Detect which cell encompasses the target text, then output its [x, y] center coordinate. 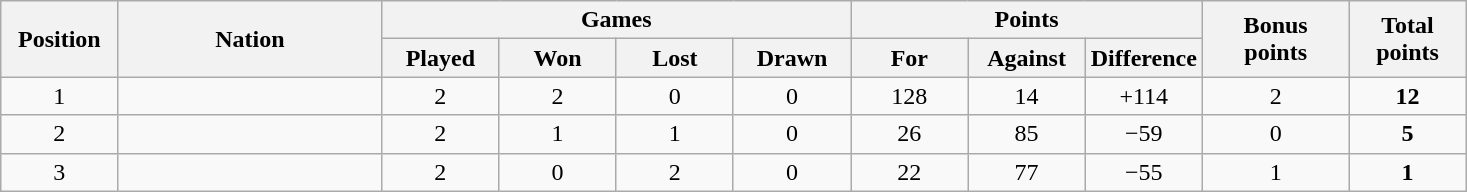
Won [558, 58]
Played [440, 58]
−59 [1144, 134]
Drawn [792, 58]
12 [1408, 96]
14 [1026, 96]
Totalpoints [1408, 39]
Nation [250, 39]
128 [910, 96]
+114 [1144, 96]
5 [1408, 134]
Lost [674, 58]
85 [1026, 134]
Against [1026, 58]
Bonuspoints [1276, 39]
3 [60, 172]
22 [910, 172]
26 [910, 134]
77 [1026, 172]
For [910, 58]
Position [60, 39]
−55 [1144, 172]
Games [616, 20]
Difference [1144, 58]
Points [1027, 20]
